Locate the cell with the specified text and output its (x, y) center coordinate. 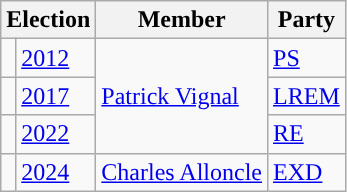
Member (182, 20)
EXD (307, 172)
LREM (307, 96)
2024 (56, 172)
2012 (56, 58)
RE (307, 134)
2022 (56, 134)
Patrick Vignal (182, 96)
2017 (56, 96)
Election (48, 20)
PS (307, 58)
Party (307, 20)
Charles Alloncle (182, 172)
